Locate the cell with the specified text and output its [x, y] center coordinate. 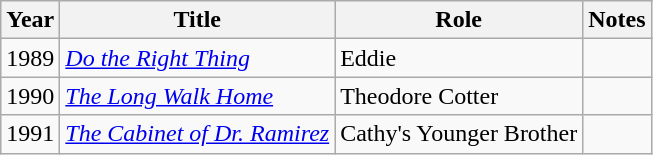
Eddie [459, 58]
Year [30, 20]
Notes [617, 20]
Theodore Cotter [459, 96]
1989 [30, 58]
The Cabinet of Dr. Ramirez [198, 134]
1990 [30, 96]
Do the Right Thing [198, 58]
The Long Walk Home [198, 96]
Role [459, 20]
1991 [30, 134]
Cathy's Younger Brother [459, 134]
Title [198, 20]
